Pinpoint the cell where the given text exists, returning its [X, Y] midpoint coordinate. 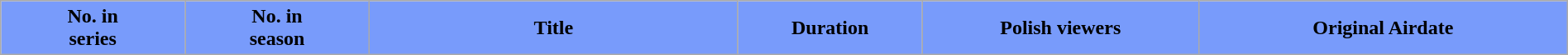
No. inseason [278, 28]
Duration [830, 28]
Polish viewers [1060, 28]
Original Airdate [1383, 28]
No. inseries [93, 28]
Title [553, 28]
